Detect which cell encompasses the target text, then output its (X, Y) center coordinate. 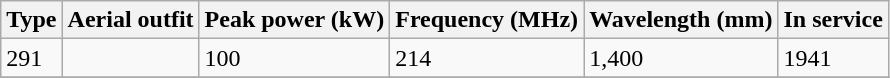
100 (294, 58)
291 (32, 58)
Aerial outfit (130, 20)
1941 (833, 58)
Type (32, 20)
214 (487, 58)
Peak power (kW) (294, 20)
In service (833, 20)
Frequency (MHz) (487, 20)
1,400 (681, 58)
Wavelength (mm) (681, 20)
